Extract the (x, y) coordinate from the center of the cell holding the provided text.  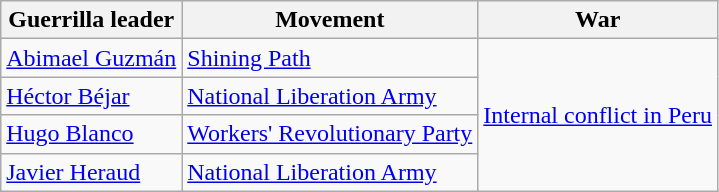
Hugo Blanco (92, 134)
Guerrilla leader (92, 20)
Internal conflict in Peru (598, 115)
Workers' Revolutionary Party (330, 134)
Abimael Guzmán (92, 58)
War (598, 20)
Javier Heraud (92, 172)
Shining Path (330, 58)
Héctor Béjar (92, 96)
Movement (330, 20)
